Capture the cell that displays the provided text and extract its [X, Y] central coordinate. 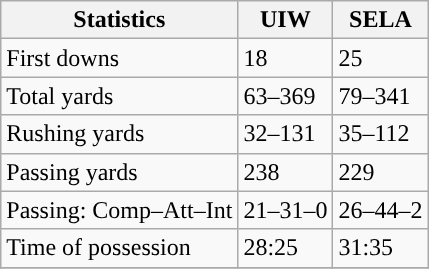
63–369 [286, 96]
32–131 [286, 134]
Time of possession [120, 248]
Rushing yards [120, 134]
21–31–0 [286, 210]
UIW [286, 20]
Passing: Comp–Att–Int [120, 210]
28:25 [286, 248]
79–341 [380, 96]
Total yards [120, 96]
238 [286, 172]
26–44–2 [380, 210]
SELA [380, 20]
31:35 [380, 248]
First downs [120, 58]
35–112 [380, 134]
229 [380, 172]
Statistics [120, 20]
18 [286, 58]
Passing yards [120, 172]
25 [380, 58]
